Pinpoint the cell where the given text exists, returning its [X, Y] midpoint coordinate. 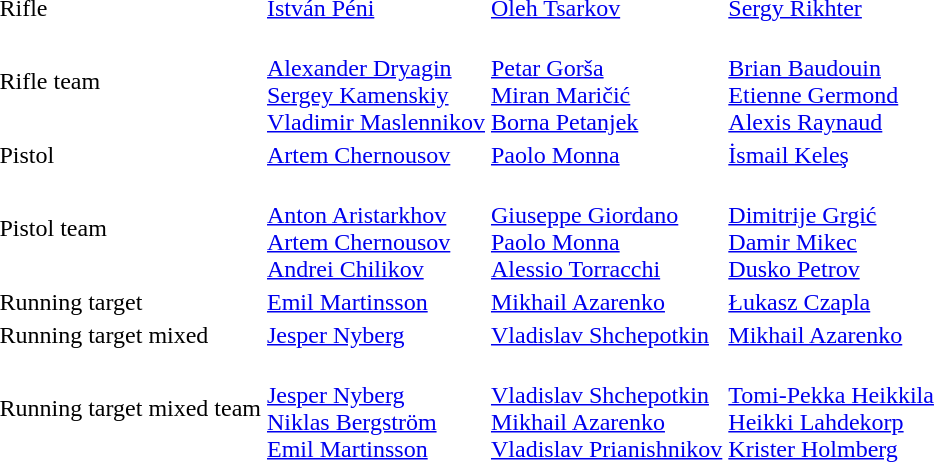
Mikhail Azarenko [606, 302]
Artem Chernousov [376, 155]
Petar GoršaMiran MaričićBorna Petanjek [606, 82]
Giuseppe GiordanoPaolo MonnaAlessio Torracchi [606, 228]
Paolo Monna [606, 155]
Alexander DryaginSergey KamenskiyVladimir Maslennikov [376, 82]
Emil Martinsson [376, 302]
Jesper Nyberg [376, 335]
Anton AristarkhovArtem ChernousovAndrei Chilikov [376, 228]
Vladislav Shchepotkin [606, 335]
